Detect which cell encompasses the target text, then output its (X, Y) center coordinate. 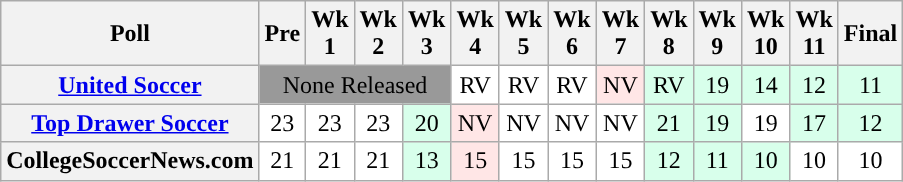
CollegeSoccerNews.com (130, 161)
Wk4 (475, 34)
Wk11 (814, 34)
Poll (130, 34)
Wk1 (330, 34)
17 (814, 123)
Wk6 (572, 34)
Final (870, 34)
Wk5 (523, 34)
Wk3 (426, 34)
Wk9 (717, 34)
13 (426, 161)
Wk10 (765, 34)
Wk2 (378, 34)
Top Drawer Soccer (130, 123)
20 (426, 123)
Pre (282, 34)
14 (765, 85)
Wk7 (620, 34)
Wk8 (669, 34)
None Released (355, 85)
United Soccer (130, 85)
